Provide the [X, Y] coordinate of the cell's center where the given text is located.  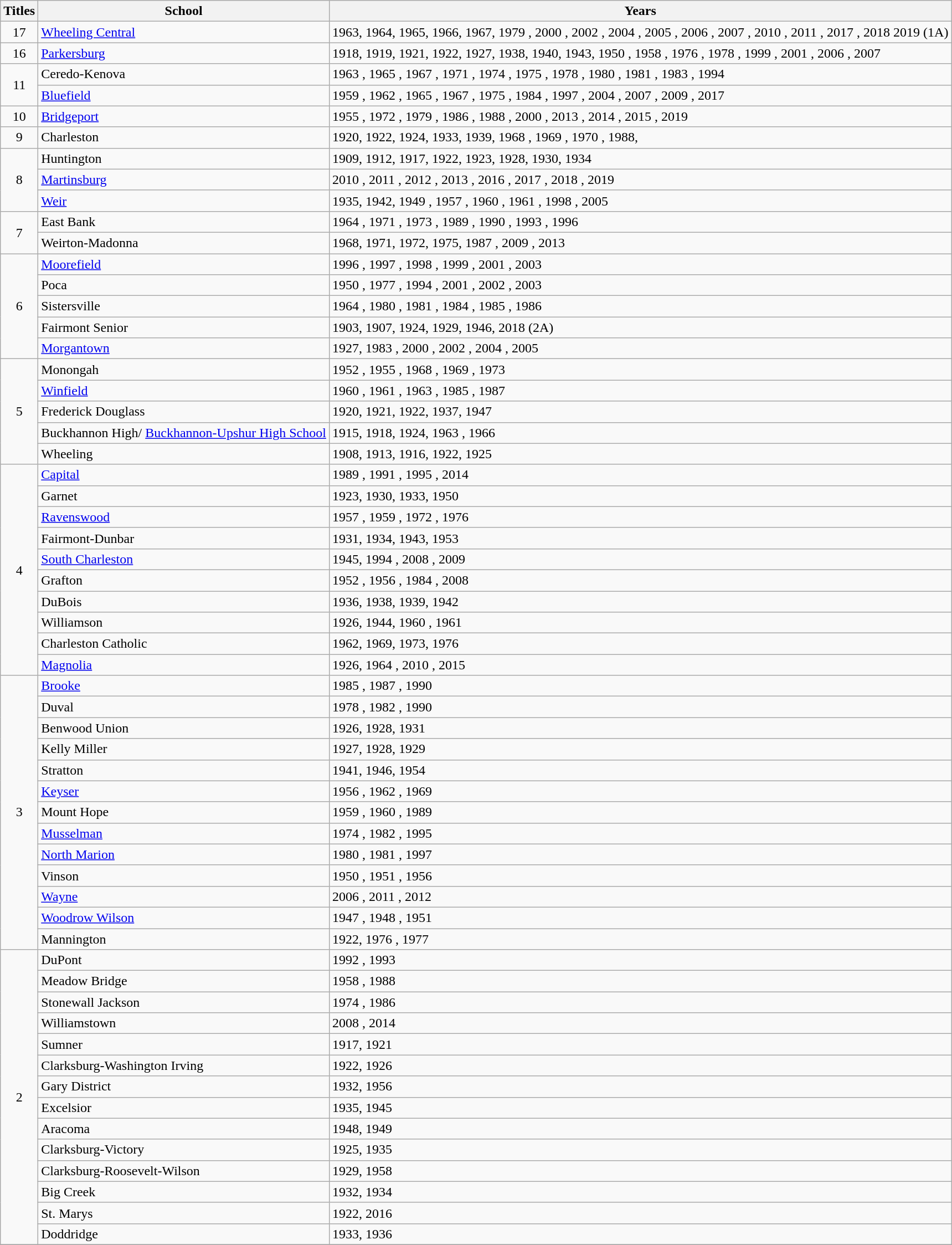
Magnolia [184, 665]
Fairmont-Dunbar [184, 538]
School [184, 11]
1980 , 1981 , 1997 [640, 854]
Stratton [184, 770]
East Bank [184, 222]
1920, 1922, 1924, 1933, 1939, 1968 , 1969 , 1970 , 1988, [640, 137]
Bridgeport [184, 116]
Gary District [184, 1087]
Buckhannon High/ Buckhannon-Upshur High School [184, 433]
DuPont [184, 960]
Excelsior [184, 1108]
Wheeling Central [184, 32]
Morgantown [184, 349]
1952 , 1955 , 1968 , 1969 , 1973 [640, 370]
Williamson [184, 623]
1996 , 1997 , 1998 , 1999 , 2001 , 2003 [640, 264]
Wayne [184, 896]
1926, 1944, 1960 , 1961 [640, 623]
Wheeling [184, 454]
1962, 1969, 1973, 1976 [640, 644]
5 [19, 412]
Capital [184, 475]
Benwood Union [184, 728]
1922, 2016 [640, 1213]
Martinsburg [184, 180]
Ravenswood [184, 517]
Parkersburg [184, 53]
Duval [184, 707]
1927, 1928, 1929 [640, 749]
1933, 1936 [640, 1234]
1974 , 1982 , 1995 [640, 833]
1935, 1942, 1949 , 1957 , 1960 , 1961 , 1998 , 2005 [640, 201]
1948, 1949 [640, 1129]
Clarksburg-Victory [184, 1150]
1926, 1964 , 2010 , 2015 [640, 665]
1931, 1934, 1943, 1953 [640, 538]
Mount Hope [184, 812]
Charleston [184, 137]
1963 , 1965 , 1967 , 1971 , 1974 , 1975 , 1978 , 1980 , 1981 , 1983 , 1994 [640, 74]
1959 , 1962 , 1965 , 1967 , 1975 , 1984 , 1997 , 2004 , 2007 , 2009 , 2017 [640, 95]
1950 , 1951 , 1956 [640, 875]
1915, 1918, 1924, 1963 , 1966 [640, 433]
Stonewall Jackson [184, 1002]
Sumner [184, 1044]
1925, 1935 [640, 1150]
1989 , 1991 , 1995 , 2014 [640, 475]
1909, 1912, 1917, 1922, 1923, 1928, 1930, 1934 [640, 158]
Ceredo-Kenova [184, 74]
2 [19, 1097]
1918, 1919, 1921, 1922, 1927, 1938, 1940, 1943, 1950 , 1958 , 1976 , 1978 , 1999 , 2001 , 2006 , 2007 [640, 53]
Doddridge [184, 1234]
1929, 1958 [640, 1171]
1922, 1976 , 1977 [640, 939]
Bluefield [184, 95]
1908, 1913, 1916, 1922, 1925 [640, 454]
Moorefield [184, 264]
Weir [184, 201]
Titles [19, 11]
4 [19, 570]
1956 , 1962 , 1969 [640, 791]
1985 , 1987 , 1990 [640, 686]
1932, 1956 [640, 1087]
16 [19, 53]
1922, 1926 [640, 1065]
Brooke [184, 686]
Clarksburg-Washington Irving [184, 1065]
1957 , 1959 , 1972 , 1976 [640, 517]
7 [19, 232]
Clarksburg-Roosevelt-Wilson [184, 1171]
1926, 1928, 1931 [640, 728]
Keyser [184, 791]
Mannington [184, 939]
Meadow Bridge [184, 981]
1947 , 1948 , 1951 [640, 918]
2010 , 2011 , 2012 , 2013 , 2016 , 2017 , 2018 , 2019 [640, 180]
Grafton [184, 580]
St. Marys [184, 1213]
1936, 1938, 1939, 1942 [640, 601]
South Charleston [184, 559]
Huntington [184, 158]
8 [19, 180]
Vinson [184, 875]
1958 , 1988 [640, 981]
North Marion [184, 854]
Monongah [184, 370]
1955 , 1972 , 1979 , 1986 , 1988 , 2000 , 2013 , 2014 , 2015 , 2019 [640, 116]
Kelly Miller [184, 749]
Aracoma [184, 1129]
Weirton-Madonna [184, 243]
1974 , 1986 [640, 1002]
11 [19, 85]
2008 , 2014 [640, 1023]
1959 , 1960 , 1989 [640, 812]
10 [19, 116]
Poca [184, 285]
1950 , 1977 , 1994 , 2001 , 2002 , 2003 [640, 285]
Garnet [184, 496]
Winfield [184, 391]
Years [640, 11]
Charleston Catholic [184, 644]
1960 , 1961 , 1963 , 1985 , 1987 [640, 391]
1917, 1921 [640, 1044]
Big Creek [184, 1192]
6 [19, 306]
3 [19, 812]
1935, 1945 [640, 1108]
Fairmont Senior [184, 327]
1964 , 1971 , 1973 , 1989 , 1990 , 1993 , 1996 [640, 222]
1992 , 1993 [640, 960]
Musselman [184, 833]
1903, 1907, 1924, 1929, 1946, 2018 (2A) [640, 327]
17 [19, 32]
Williamstown [184, 1023]
1945, 1994 , 2008 , 2009 [640, 559]
1964 , 1980 , 1981 , 1984 , 1985 , 1986 [640, 306]
1941, 1946, 1954 [640, 770]
2006 , 2011 , 2012 [640, 896]
1978 , 1982 , 1990 [640, 707]
1963, 1964, 1965, 1966, 1967, 1979 , 2000 , 2002 , 2004 , 2005 , 2006 , 2007 , 2010 , 2011 , 2017 , 2018 2019 (1A) [640, 32]
DuBois [184, 601]
9 [19, 137]
1927, 1983 , 2000 , 2002 , 2004 , 2005 [640, 349]
1968, 1971, 1972, 1975, 1987 , 2009 , 2013 [640, 243]
1923, 1930, 1933, 1950 [640, 496]
1932, 1934 [640, 1192]
Sistersville [184, 306]
Frederick Douglass [184, 412]
1952 , 1956 , 1984 , 2008 [640, 580]
Woodrow Wilson [184, 918]
1920, 1921, 1922, 1937, 1947 [640, 412]
